Extract the (x, y) coordinate from the center of the cell holding the provided text.  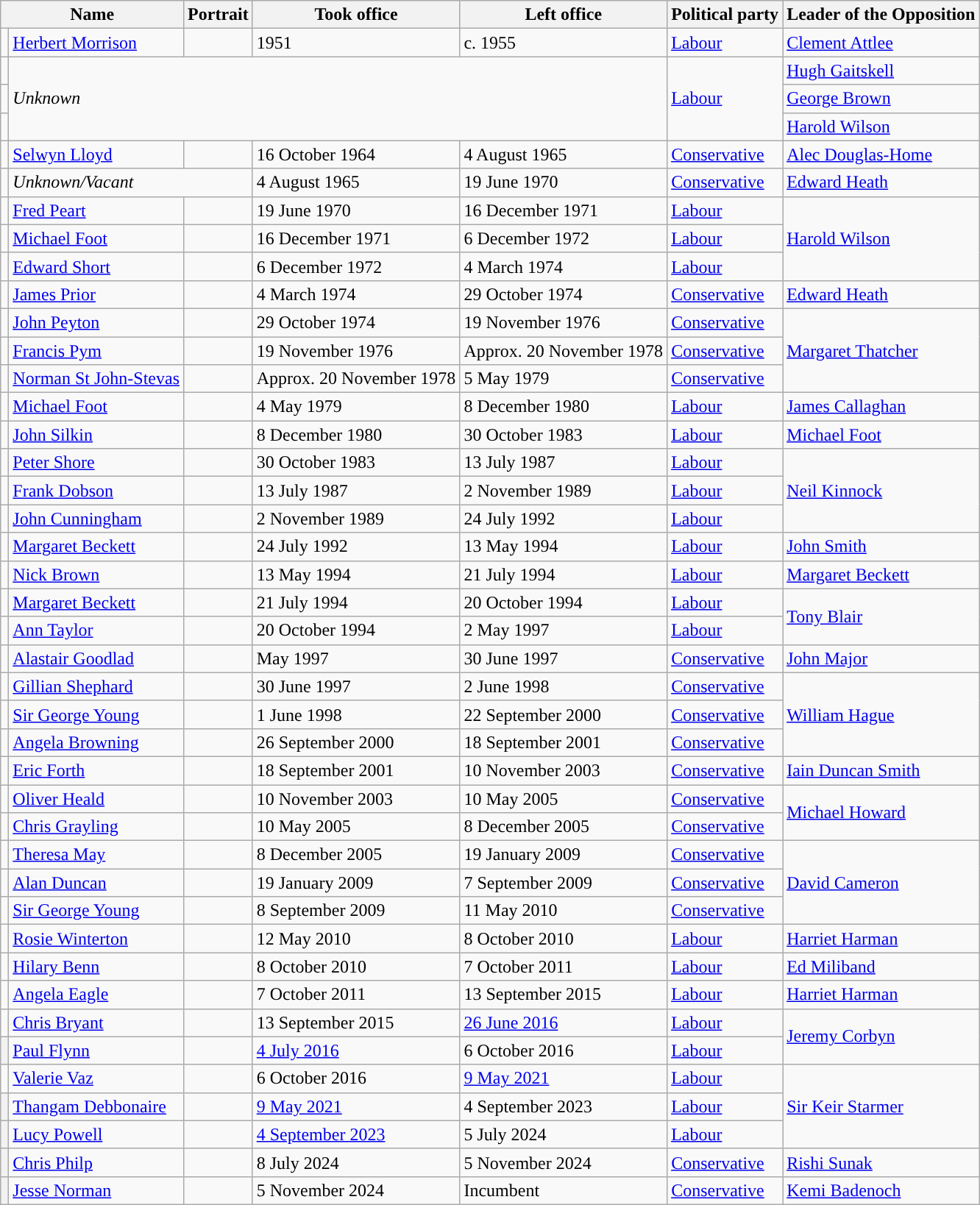
Jeremy Corbyn (881, 1037)
Left office (564, 15)
5 July 2024 (564, 1134)
2 June 1998 (564, 686)
Francis Pym (96, 351)
4 July 2016 (356, 1051)
Jesse Norman (96, 1190)
Iain Duncan Smith (881, 770)
7 September 2009 (564, 883)
Eric Forth (96, 770)
Political party (725, 15)
26 September 2000 (356, 742)
5 May 1979 (564, 379)
Michael Howard (881, 812)
George Brown (881, 99)
Neil Kinnock (881, 491)
Rosie Winterton (96, 939)
2 May 1997 (564, 630)
Peter Shore (96, 463)
Paul Flynn (96, 1051)
Ed Miliband (881, 967)
Angela Browning (96, 742)
John Silkin (96, 435)
Oliver Heald (96, 798)
Frank Dobson (96, 491)
Rishi Sunak (881, 1162)
William Hague (881, 714)
John Cunningham (96, 519)
Clement Attlee (881, 43)
Alec Douglas-Home (881, 154)
Sir Keir Starmer (881, 1106)
Gillian Shephard (96, 686)
Tony Blair (881, 616)
Took office (356, 15)
Alan Duncan (96, 883)
John Smith (881, 547)
4 May 1979 (356, 407)
James Callaghan (881, 407)
Ann Taylor (96, 630)
22 September 2000 (564, 714)
Nick Brown (96, 575)
1951 (356, 43)
Unknown (338, 99)
Portrait (219, 15)
Hilary Benn (96, 967)
Unknown/Vacant (131, 182)
Lucy Powell (96, 1134)
John Major (881, 658)
Chris Bryant (96, 1023)
Fred Peart (96, 210)
John Peyton (96, 322)
Leader of the Opposition (881, 15)
Valerie Vaz (96, 1078)
Herbert Morrison (96, 43)
Angela Eagle (96, 995)
Margaret Thatcher (881, 350)
c. 1955 (564, 43)
Selwyn Lloyd (96, 154)
8 September 2009 (356, 911)
Norman St John-Stevas (96, 379)
Edward Short (96, 266)
Name (93, 15)
Hugh Gaitskell (881, 71)
Kemi Badenoch (881, 1190)
Thangam Debbonaire (96, 1106)
8 July 2024 (356, 1162)
Theresa May (96, 855)
David Cameron (881, 883)
Alastair Goodlad (96, 658)
12 May 2010 (356, 939)
Chris Grayling (96, 827)
26 June 2016 (564, 1023)
16 October 1964 (356, 154)
May 1997 (356, 658)
Chris Philp (96, 1162)
1 June 1998 (356, 714)
Incumbent (564, 1190)
James Prior (96, 294)
11 May 2010 (564, 911)
